Output the (x, y) coordinate of the center of the cell containing the given text.  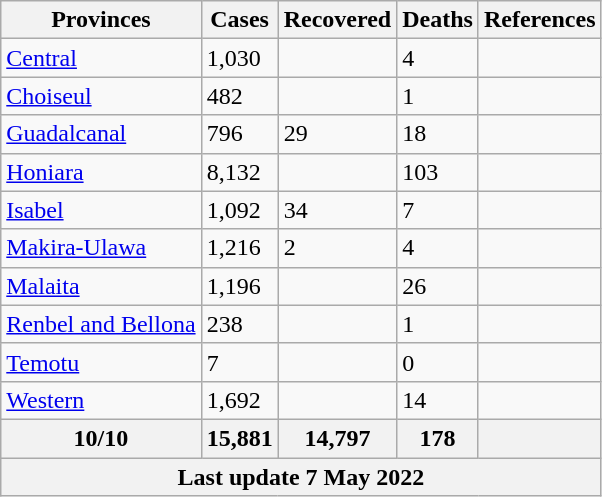
Choiseul (101, 96)
1,216 (240, 248)
103 (438, 172)
Malaita (101, 286)
Cases (240, 20)
26 (438, 286)
1,092 (240, 210)
1,030 (240, 58)
18 (438, 134)
0 (438, 362)
Isabel (101, 210)
Central (101, 58)
1,692 (240, 400)
796 (240, 134)
238 (240, 324)
29 (338, 134)
34 (338, 210)
Honiara (101, 172)
Last update 7 May 2022 (301, 477)
14 (438, 400)
Makira-Ulawa (101, 248)
Provinces (101, 20)
References (540, 20)
Western (101, 400)
15,881 (240, 438)
Deaths (438, 20)
178 (438, 438)
Temotu (101, 362)
14,797 (338, 438)
Guadalcanal (101, 134)
2 (338, 248)
8,132 (240, 172)
Renbel and Bellona (101, 324)
10/10 (101, 438)
Recovered (338, 20)
482 (240, 96)
1,196 (240, 286)
